Provide the [X, Y] coordinate of the cell's center where the given text is located.  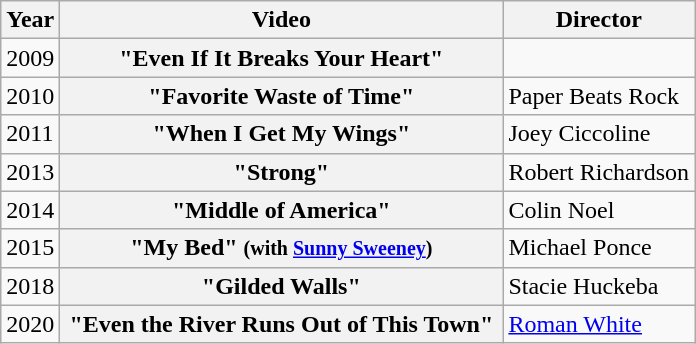
Roman White [599, 324]
Video [282, 20]
Director [599, 20]
Michael Ponce [599, 248]
Joey Ciccoline [599, 134]
Year [30, 20]
Robert Richardson [599, 172]
2014 [30, 210]
"Strong" [282, 172]
"My Bed" (with Sunny Sweeney) [282, 248]
"When I Get My Wings" [282, 134]
2010 [30, 96]
2018 [30, 286]
2020 [30, 324]
2011 [30, 134]
2009 [30, 58]
"Even the River Runs Out of This Town" [282, 324]
2015 [30, 248]
"Favorite Waste of Time" [282, 96]
"Even If It Breaks Your Heart" [282, 58]
Colin Noel [599, 210]
"Middle of America" [282, 210]
Paper Beats Rock [599, 96]
2013 [30, 172]
"Gilded Walls" [282, 286]
Stacie Huckeba [599, 286]
